From the cell containing the given text, extract its center point as [X, Y] coordinate. 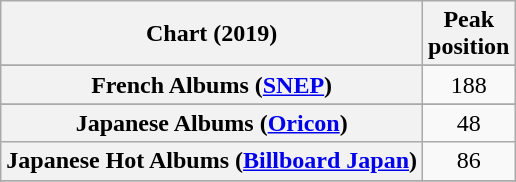
48 [469, 123]
French Albums (SNEP) [212, 85]
86 [469, 161]
188 [469, 85]
Japanese Albums (Oricon) [212, 123]
Japanese Hot Albums (Billboard Japan) [212, 161]
Peakposition [469, 34]
Chart (2019) [212, 34]
